Identify which cell holds the provided text, then report its (X, Y) central coordinate. 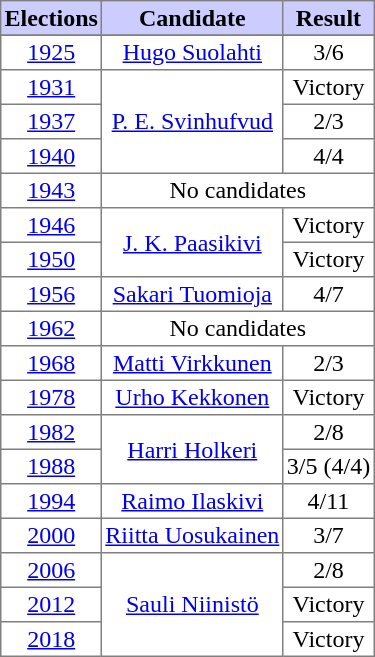
Elections (52, 18)
4/11 (328, 501)
J. K. Paasikivi (192, 242)
1946 (52, 225)
1925 (52, 52)
Harri Holkeri (192, 450)
Raimo Ilaskivi (192, 501)
1937 (52, 121)
Matti Virkkunen (192, 363)
1982 (52, 432)
1943 (52, 190)
1978 (52, 397)
1950 (52, 259)
1968 (52, 363)
1994 (52, 501)
3/5 (4/4) (328, 466)
2000 (52, 535)
1940 (52, 156)
4/4 (328, 156)
1931 (52, 87)
Sauli Niinistö (192, 605)
2012 (52, 604)
1962 (52, 328)
Hugo Suolahti (192, 52)
P. E. Svinhufvud (192, 122)
3/6 (328, 52)
2018 (52, 639)
Urho Kekkonen (192, 397)
4/7 (328, 294)
Sakari Tuomioja (192, 294)
1956 (52, 294)
3/7 (328, 535)
1988 (52, 466)
Result (328, 18)
Candidate (192, 18)
Riitta Uosukainen (192, 535)
2006 (52, 570)
